Return the (X, Y) coordinate for the center point of the cell that contains the specified text.  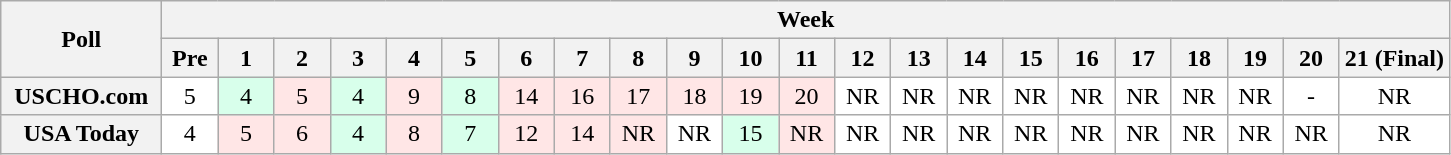
Poll (82, 39)
2 (302, 58)
Pre (190, 58)
1 (246, 58)
Week (806, 20)
USA Today (82, 134)
USCHO.com (82, 96)
3 (358, 58)
13 (919, 58)
10 (750, 58)
- (1311, 96)
11 (806, 58)
21 (Final) (1394, 58)
